For the text-containing cell, return its midpoint in (x, y) coordinate format. 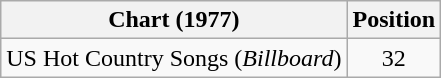
US Hot Country Songs (Billboard) (174, 58)
32 (394, 58)
Chart (1977) (174, 20)
Position (394, 20)
